Identify which cell holds the provided text, then report its (x, y) central coordinate. 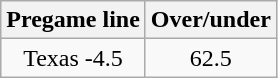
Over/under (210, 20)
Pregame line (74, 20)
Texas -4.5 (74, 58)
62.5 (210, 58)
